Provide the [x, y] coordinate of the cell's center where the given text is located.  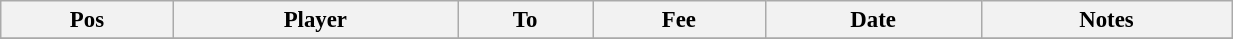
Pos [87, 20]
To [526, 20]
Date [873, 20]
Fee [679, 20]
Player [315, 20]
Notes [1106, 20]
